Return (X, Y) of the center of cell containing provided text 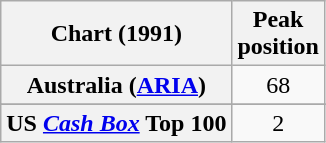
Chart (1991) (116, 34)
US Cash Box Top 100 (116, 123)
Peakposition (278, 34)
68 (278, 85)
2 (278, 123)
Australia (ARIA) (116, 85)
